From the cell containing the given text, extract its center point as [X, Y] coordinate. 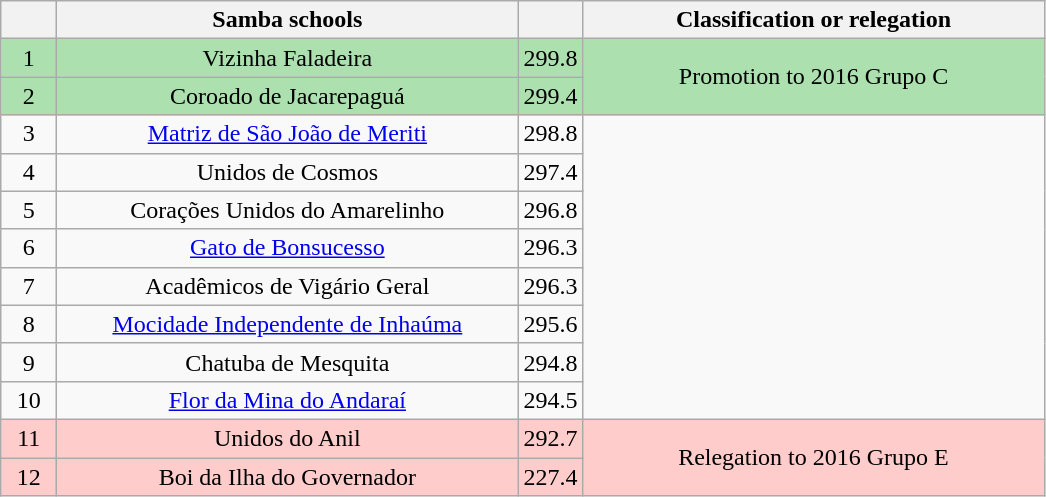
3 [29, 134]
298.8 [550, 134]
Boi da Ilha do Governador [288, 477]
297.4 [550, 172]
9 [29, 362]
Matriz de São João de Meriti [288, 134]
227.4 [550, 477]
Acadêmicos de Vigário Geral [288, 286]
5 [29, 210]
4 [29, 172]
Corações Unidos do Amarelinho [288, 210]
296.8 [550, 210]
Gato de Bonsucesso [288, 248]
11 [29, 438]
8 [29, 324]
Promotion to 2016 Grupo C [814, 77]
12 [29, 477]
294.8 [550, 362]
Mocidade Independente de Inhaúma [288, 324]
6 [29, 248]
Classification or relegation [814, 20]
Unidos de Cosmos [288, 172]
2 [29, 96]
Samba schools [288, 20]
Chatuba de Mesquita [288, 362]
Unidos do Anil [288, 438]
294.5 [550, 400]
299.8 [550, 58]
Vizinha Faladeira [288, 58]
10 [29, 400]
Flor da Mina do Andaraí [288, 400]
295.6 [550, 324]
1 [29, 58]
292.7 [550, 438]
Coroado de Jacarepaguá [288, 96]
7 [29, 286]
Relegation to 2016 Grupo E [814, 457]
299.4 [550, 96]
